Determine the [X, Y] coordinate at the center of the cell enclosing the given text.  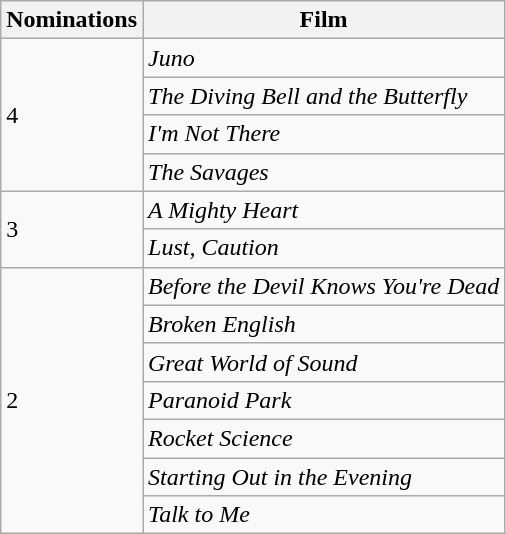
Talk to Me [323, 515]
3 [72, 229]
Starting Out in the Evening [323, 477]
2 [72, 400]
Before the Devil Knows You're Dead [323, 286]
Great World of Sound [323, 362]
Paranoid Park [323, 400]
Broken English [323, 324]
The Savages [323, 172]
Film [323, 20]
A Mighty Heart [323, 210]
Juno [323, 58]
I'm Not There [323, 134]
Lust, Caution [323, 248]
Nominations [72, 20]
4 [72, 115]
The Diving Bell and the Butterfly [323, 96]
Rocket Science [323, 438]
